Provide the (X, Y) coordinate of the cell's center where the given text is located.  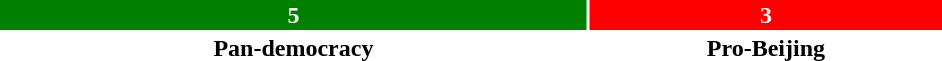
5 (294, 15)
3 (766, 15)
